From the cell containing the given text, extract its center point as (X, Y) coordinate. 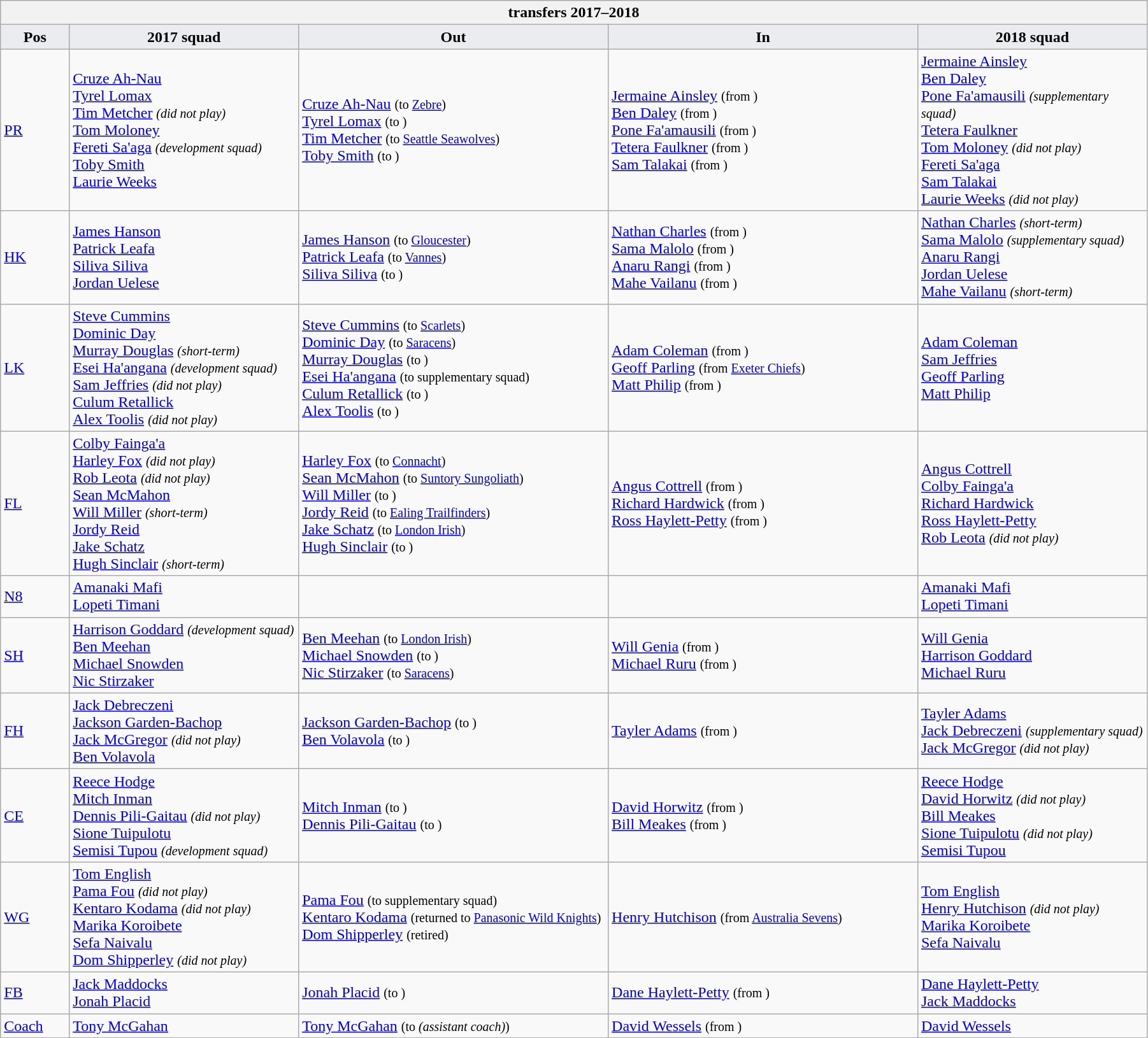
David Wessels (1032, 1026)
Jonah Placid (to ) (454, 992)
Tony McGahan (to (assistant coach)) (454, 1026)
David Wessels (from ) (763, 1026)
CE (35, 815)
Dane Haylett-Petty (from ) (763, 992)
Tayler Adams Jack Debreczeni (supplementary squad) Jack McGregor (did not play) (1032, 731)
Jackson Garden-Bachop (to ) Ben Volavola (to ) (454, 731)
Adam Coleman (from ) Geoff Parling (from Exeter Chiefs) Matt Philip (from ) (763, 367)
Cruze Ah-Nau (to Zebre) Tyrel Lomax (to ) Tim Metcher (to Seattle Seawolves) Toby Smith (to ) (454, 130)
Jack Maddocks Jonah Placid (184, 992)
Tony McGahan (184, 1026)
Reece Hodge Mitch Inman Dennis Pili-Gaitau (did not play) Sione Tuipulotu Semisi Tupou (development squad) (184, 815)
In (763, 37)
Out (454, 37)
FB (35, 992)
Jermaine Ainsley (from ) Ben Daley (from ) Pone Fa'amausili (from ) Tetera Faulkner (from ) Sam Talakai (from ) (763, 130)
Angus Cottrell Colby Fainga'a Richard Hardwick Ross Haylett-Petty Rob Leota (did not play) (1032, 503)
David Horwitz (from ) Bill Meakes (from ) (763, 815)
Tayler Adams (from ) (763, 731)
Jack Debreczeni Jackson Garden-Bachop Jack McGregor (did not play) Ben Volavola (184, 731)
FL (35, 503)
WG (35, 917)
2017 squad (184, 37)
Nathan Charles (short-term) Sama Malolo (supplementary squad) Anaru Rangi Jordan Uelese Mahe Vailanu (short-term) (1032, 257)
Harrison Goddard (development squad) Ben Meehan Michael Snowden Nic Stirzaker (184, 655)
Ben Meehan (to London Irish) Michael Snowden (to ) Nic Stirzaker (to Saracens) (454, 655)
HK (35, 257)
Nathan Charles (from ) Sama Malolo (from ) Anaru Rangi (from ) Mahe Vailanu (from ) (763, 257)
Cruze Ah-Nau Tyrel Lomax Tim Metcher (did not play) Tom Moloney Fereti Sa'aga (development squad) Toby Smith Laurie Weeks (184, 130)
N8 (35, 596)
FH (35, 731)
Reece Hodge David Horwitz (did not play) Bill Meakes Sione Tuipulotu (did not play) Semisi Tupou (1032, 815)
Will Genia (from ) Michael Ruru (from ) (763, 655)
Will Genia Harrison Goddard Michael Ruru (1032, 655)
PR (35, 130)
Tom English Pama Fou (did not play) Kentaro Kodama (did not play) Marika Koroibete Sefa Naivalu Dom Shipperley (did not play) (184, 917)
Dane Haylett-Petty Jack Maddocks (1032, 992)
Coach (35, 1026)
Pos (35, 37)
SH (35, 655)
Henry Hutchison (from Australia Sevens) (763, 917)
Angus Cottrell (from ) Richard Hardwick (from ) Ross Haylett-Petty (from ) (763, 503)
Mitch Inman (to ) Dennis Pili-Gaitau (to ) (454, 815)
James Hanson (to Gloucester) Patrick Leafa (to Vannes) Siliva Siliva (to ) (454, 257)
transfers 2017–2018 (574, 13)
James Hanson Patrick Leafa Siliva Siliva Jordan Uelese (184, 257)
Pama Fou (to supplementary squad) Kentaro Kodama (returned to Panasonic Wild Knights) Dom Shipperley (retired) (454, 917)
LK (35, 367)
Adam Coleman Sam Jeffries Geoff Parling Matt Philip (1032, 367)
Tom English Henry Hutchison (did not play) Marika Koroibete Sefa Naivalu (1032, 917)
2018 squad (1032, 37)
